From the cell containing the given text, extract its center point as [x, y] coordinate. 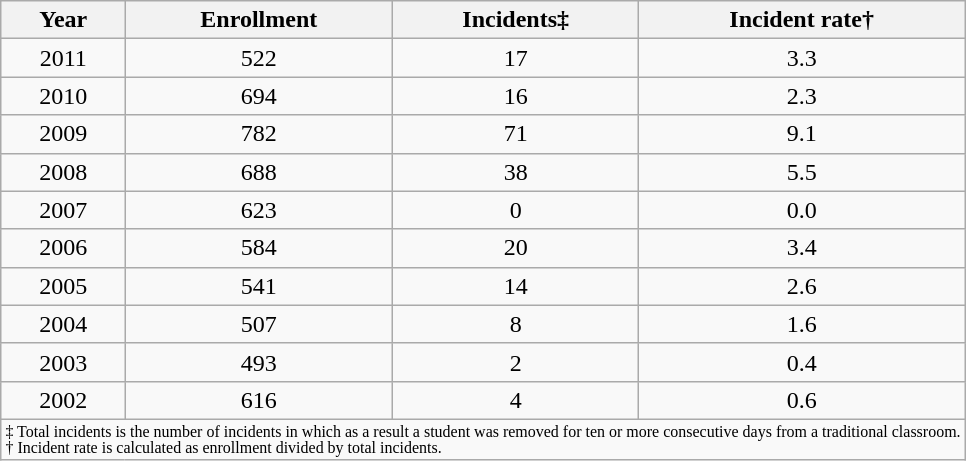
0.4 [802, 362]
782 [259, 134]
5.5 [802, 172]
507 [259, 324]
0 [516, 210]
Incident rate† [802, 20]
Enrollment [259, 20]
38 [516, 172]
4 [516, 400]
2010 [63, 96]
2002 [63, 400]
2005 [63, 286]
14 [516, 286]
2007 [63, 210]
0.6 [802, 400]
688 [259, 172]
2008 [63, 172]
Year [63, 20]
541 [259, 286]
2 [516, 362]
2006 [63, 248]
Incidents‡ [516, 20]
1.6 [802, 324]
623 [259, 210]
584 [259, 248]
2004 [63, 324]
3.3 [802, 58]
493 [259, 362]
694 [259, 96]
2.3 [802, 96]
17 [516, 58]
20 [516, 248]
8 [516, 324]
2003 [63, 362]
616 [259, 400]
2009 [63, 134]
0.0 [802, 210]
522 [259, 58]
3.4 [802, 248]
2.6 [802, 286]
16 [516, 96]
71 [516, 134]
9.1 [802, 134]
2011 [63, 58]
